Provide the [X, Y] coordinate of the cell's center where the given text is located.  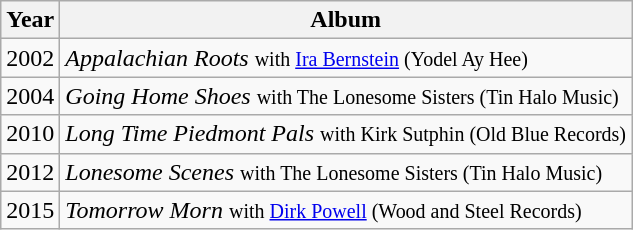
Long Time Piedmont Pals with Kirk Sutphin (Old Blue Records) [346, 134]
Going Home Shoes with The Lonesome Sisters (Tin Halo Music) [346, 96]
2002 [30, 58]
Tomorrow Morn with Dirk Powell (Wood and Steel Records) [346, 210]
2012 [30, 172]
Appalachian Roots with Ira Bernstein (Yodel Ay Hee) [346, 58]
2015 [30, 210]
Album [346, 20]
Lonesome Scenes with The Lonesome Sisters (Tin Halo Music) [346, 172]
Year [30, 20]
2004 [30, 96]
2010 [30, 134]
